Return (X, Y) of the center of cell containing provided text 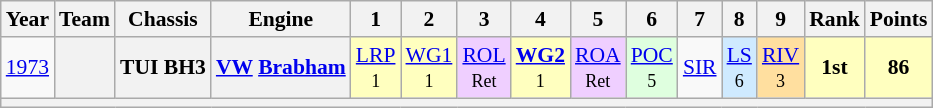
8 (740, 19)
86 (899, 68)
WG21 (540, 68)
SIR (700, 68)
POC5 (652, 68)
Engine (281, 19)
5 (598, 19)
4 (540, 19)
3 (484, 19)
RIV3 (780, 68)
7 (700, 19)
Team (84, 19)
6 (652, 19)
1 (376, 19)
VW Brabham (281, 68)
Year (28, 19)
1st (834, 68)
1973 (28, 68)
ROLRet (484, 68)
9 (780, 19)
WG11 (428, 68)
Points (899, 19)
Rank (834, 19)
LRP1 (376, 68)
TUI BH3 (163, 68)
LS6 (740, 68)
2 (428, 19)
ROARet (598, 68)
Chassis (163, 19)
